Identify which cell holds the provided text, then report its [x, y] central coordinate. 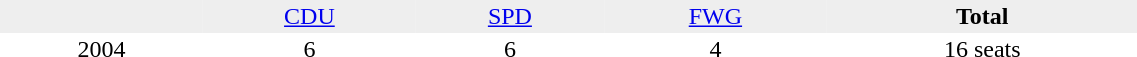
FWG [716, 16]
CDU [310, 16]
SPD [510, 16]
